Extract the [X, Y] coordinate from the center of the cell holding the provided text.  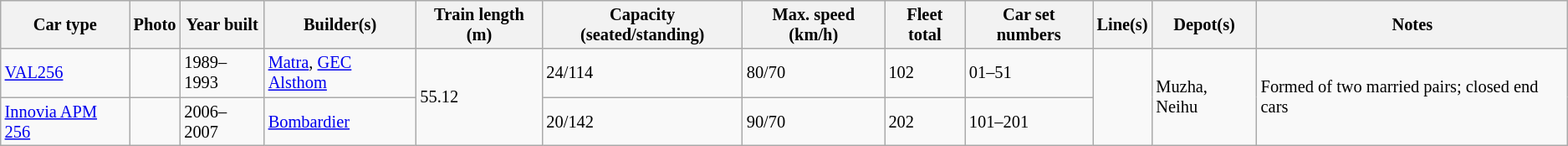
Line(s) [1122, 24]
80/70 [814, 73]
Car set numbers [1029, 24]
Innovia APM 256 [65, 122]
01–51 [1029, 73]
Fleet total [925, 24]
Car type [65, 24]
202 [925, 122]
Bombardier [340, 122]
101–201 [1029, 122]
Photo [156, 24]
Notes [1412, 24]
VAL256 [65, 73]
20/142 [642, 122]
Capacity (seated/standing) [642, 24]
Depot(s) [1204, 24]
Train length (m) [480, 24]
Formed of two married pairs; closed end cars [1412, 97]
1989–1993 [222, 73]
Builder(s) [340, 24]
Max. speed (km/h) [814, 24]
Muzha, Neihu [1204, 97]
90/70 [814, 122]
24/114 [642, 73]
102 [925, 73]
55.12 [480, 97]
2006–2007 [222, 122]
Year built [222, 24]
Matra, GEC Alsthom [340, 73]
